Find where the given text appears and provide that cell's center as [x, y] coordinate. 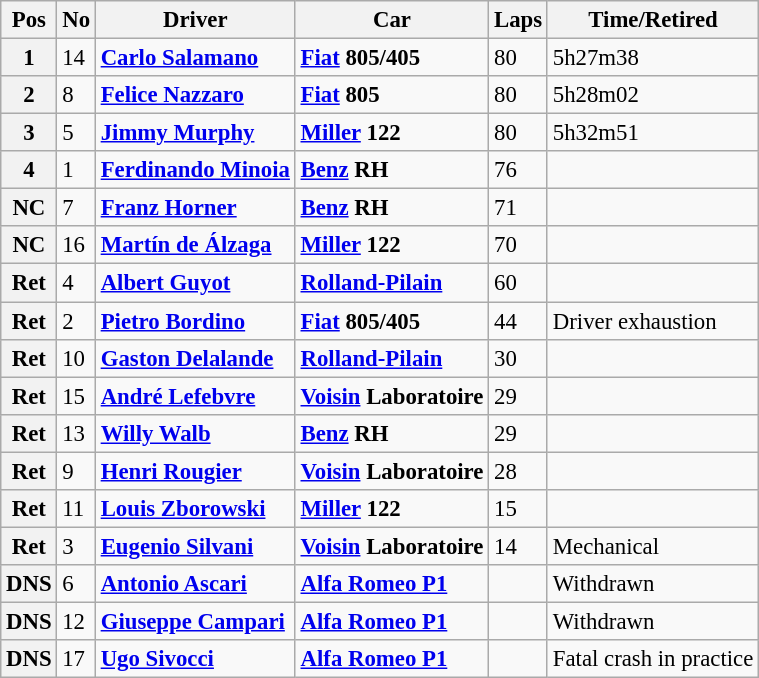
Time/Retired [652, 20]
Eugenio Silvani [195, 546]
Giuseppe Campari [195, 621]
Driver exhaustion [652, 321]
13 [76, 433]
60 [518, 283]
30 [518, 358]
No [76, 20]
76 [518, 170]
71 [518, 208]
5h32m51 [652, 133]
Laps [518, 20]
Felice Nazzaro [195, 95]
12 [76, 621]
Mechanical [652, 546]
8 [76, 95]
Louis Zborowski [195, 509]
44 [518, 321]
Driver [195, 20]
Car [392, 20]
Gaston Delalande [195, 358]
Albert Guyot [195, 283]
Franz Horner [195, 208]
9 [76, 471]
16 [76, 245]
Antonio Ascari [195, 584]
Martín de Álzaga [195, 245]
7 [76, 208]
5 [76, 133]
Fiat 805 [392, 95]
Jimmy Murphy [195, 133]
28 [518, 471]
17 [76, 659]
André Lefebvre [195, 396]
11 [76, 509]
Pos [29, 20]
Henri Rougier [195, 471]
70 [518, 245]
5h27m38 [652, 58]
5h28m02 [652, 95]
Ugo Sivocci [195, 659]
6 [76, 584]
Ferdinando Minoia [195, 170]
Willy Walb [195, 433]
Pietro Bordino [195, 321]
10 [76, 358]
Carlo Salamano [195, 58]
Fatal crash in practice [652, 659]
